Provide the (X, Y) coordinate of the cell's center where the given text is located.  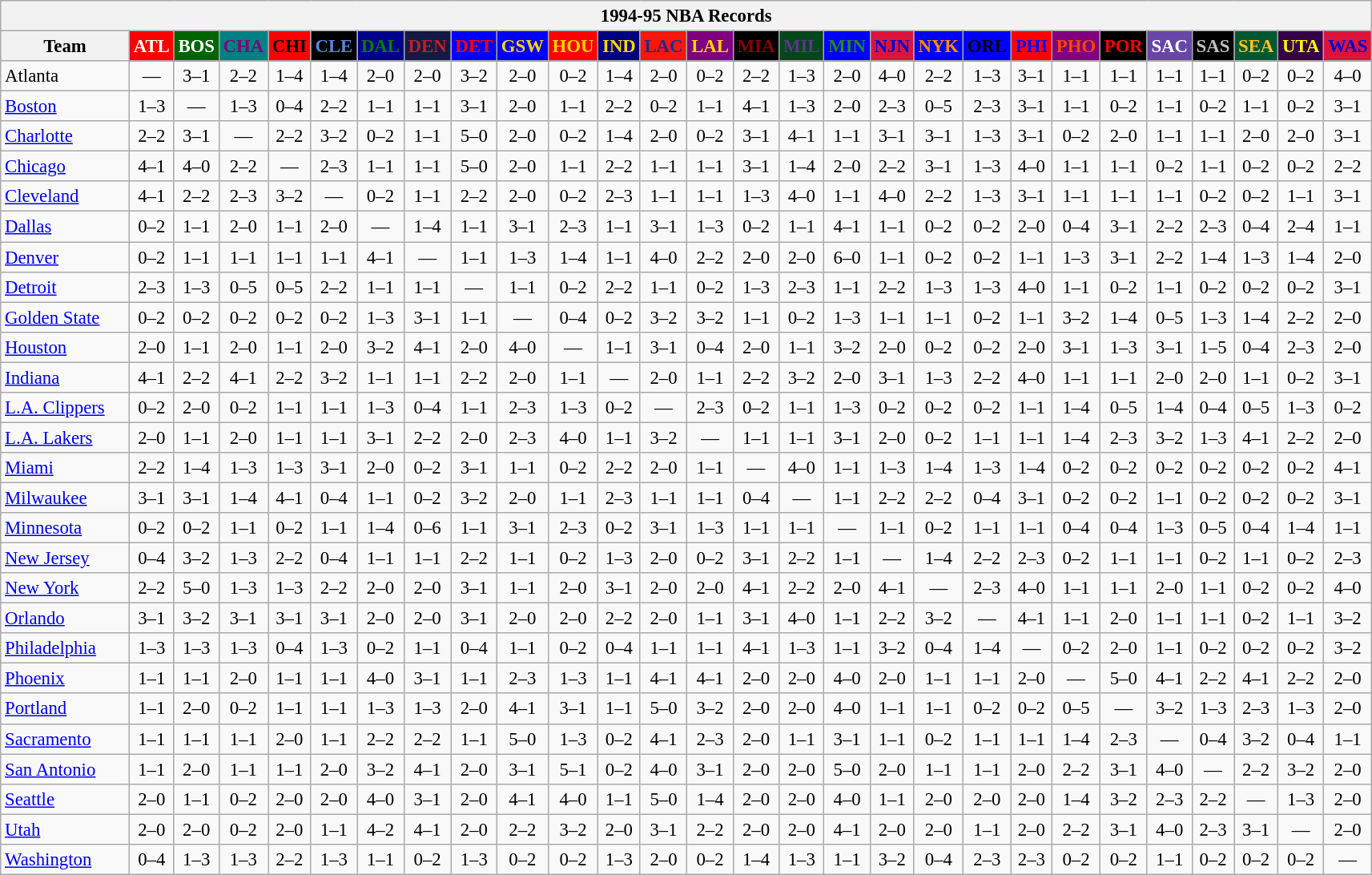
L.A. Lakers (66, 437)
Houston (66, 347)
Miami (66, 468)
LAC (663, 46)
Utah (66, 829)
PHO (1076, 46)
MIL (802, 46)
Orlando (66, 619)
Detroit (66, 287)
2–4 (1301, 227)
SEA (1256, 46)
MIN (847, 46)
Cleveland (66, 196)
0–6 (428, 528)
4–2 (381, 829)
DEN (428, 46)
DAL (381, 46)
ATL (151, 46)
Washington (66, 860)
NYK (939, 46)
LAL (710, 46)
New Jersey (66, 558)
HOU (573, 46)
1994-95 NBA Records (686, 16)
ORL (987, 46)
PHI (1032, 46)
Portland (66, 709)
Phoenix (66, 679)
San Antonio (66, 769)
Atlanta (66, 76)
Team (66, 46)
GSW (522, 46)
CHI (289, 46)
WAS (1348, 46)
Dallas (66, 227)
Minnesota (66, 528)
SAS (1213, 46)
New York (66, 588)
BOS (196, 46)
Charlotte (66, 136)
Golden State (66, 317)
L.A. Clippers (66, 408)
UTA (1301, 46)
CHA (243, 46)
6–0 (847, 257)
Chicago (66, 167)
Seattle (66, 799)
CLE (333, 46)
SAC (1169, 46)
NJN (892, 46)
POR (1123, 46)
Indiana (66, 377)
Philadelphia (66, 648)
Boston (66, 107)
DET (474, 46)
1–5 (1213, 347)
MIA (756, 46)
IND (619, 46)
Milwaukee (66, 498)
Denver (66, 257)
5–1 (573, 769)
Sacramento (66, 739)
